Find where the given text appears and provide that cell's center as [X, Y] coordinate. 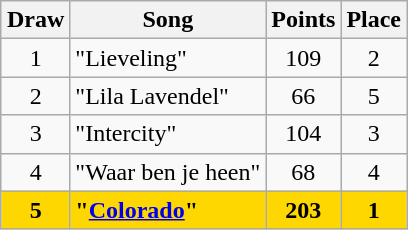
"Intercity" [168, 134]
Place [374, 20]
"Lila Lavendel" [168, 96]
68 [304, 172]
Song [168, 20]
"Waar ben je heen" [168, 172]
203 [304, 210]
109 [304, 58]
104 [304, 134]
66 [304, 96]
Draw [35, 20]
Points [304, 20]
"Colorado" [168, 210]
"Lieveling" [168, 58]
